For the text-containing cell, return its midpoint in [X, Y] coordinate format. 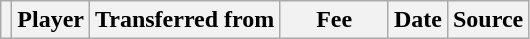
Fee [334, 20]
Transferred from [185, 20]
Date [418, 20]
Player [51, 20]
Source [488, 20]
